Detect which cell encompasses the target text, then output its (X, Y) center coordinate. 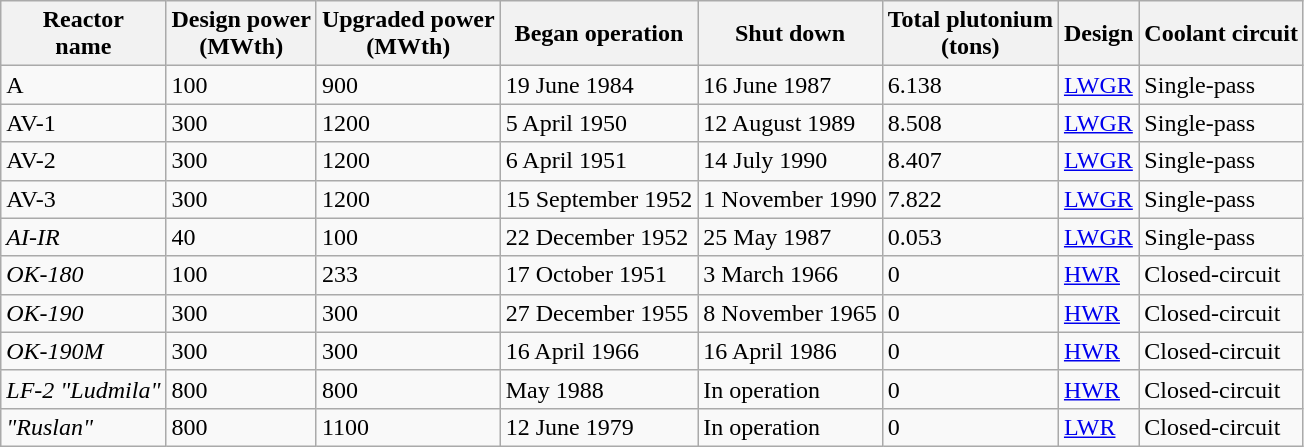
1 November 1990 (790, 199)
17 October 1951 (599, 275)
LF-2 "Ludmila" (84, 389)
6.138 (970, 85)
Shut down (790, 34)
40 (241, 237)
900 (408, 85)
Design (1098, 34)
Reactorname (84, 34)
A (84, 85)
233 (408, 275)
6 April 1951 (599, 161)
19 June 1984 (599, 85)
16 April 1986 (790, 351)
15 September 1952 (599, 199)
16 June 1987 (790, 85)
OK-190M (84, 351)
8.407 (970, 161)
22 December 1952 (599, 237)
Design power(MWth) (241, 34)
27 December 1955 (599, 313)
LWR (1098, 427)
May 1988 (599, 389)
Total plutonium(tons) (970, 34)
AI-IR (84, 237)
OK-180 (84, 275)
Upgraded power(MWth) (408, 34)
"Ruslan" (84, 427)
7.822 (970, 199)
12 June 1979 (599, 427)
8.508 (970, 123)
AV-2 (84, 161)
Began operation (599, 34)
12 August 1989 (790, 123)
AV-1 (84, 123)
25 May 1987 (790, 237)
Coolant circuit (1222, 34)
OK-190 (84, 313)
AV-3 (84, 199)
8 November 1965 (790, 313)
3 March 1966 (790, 275)
1100 (408, 427)
0.053 (970, 237)
16 April 1966 (599, 351)
5 April 1950 (599, 123)
14 July 1990 (790, 161)
